From the cell containing the given text, extract its center point as (x, y) coordinate. 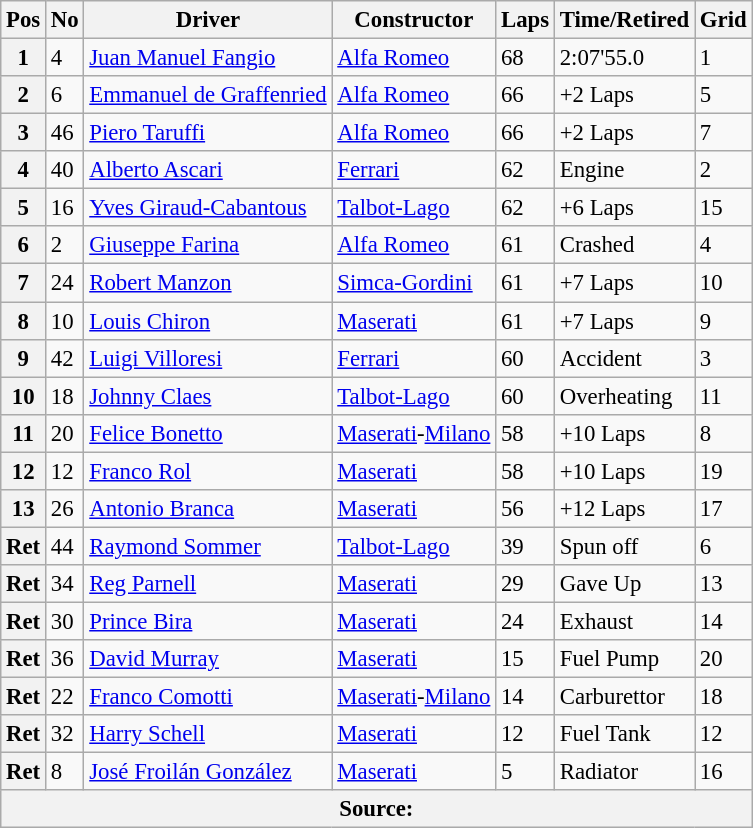
No (65, 20)
Spun off (624, 546)
Crashed (624, 245)
68 (526, 58)
46 (65, 133)
Overheating (624, 396)
Constructor (414, 20)
34 (65, 584)
Fuel Tank (624, 734)
Laps (526, 20)
Simca-Gordini (414, 283)
Time/Retired (624, 20)
36 (65, 659)
Radiator (624, 772)
44 (65, 546)
Johnny Claes (208, 396)
Franco Rol (208, 471)
Exhaust (624, 621)
Luigi Villoresi (208, 358)
Source: (376, 809)
José Froilán González (208, 772)
Grid (722, 20)
56 (526, 509)
Alberto Ascari (208, 170)
Fuel Pump (624, 659)
Giuseppe Farina (208, 245)
Robert Manzon (208, 283)
David Murray (208, 659)
+12 Laps (624, 509)
Carburettor (624, 697)
Antonio Branca (208, 509)
26 (65, 509)
Reg Parnell (208, 584)
Emmanuel de Graffenried (208, 95)
30 (65, 621)
Louis Chiron (208, 321)
39 (526, 546)
Accident (624, 358)
Yves Giraud-Cabantous (208, 208)
19 (722, 471)
Felice Bonetto (208, 433)
22 (65, 697)
29 (526, 584)
17 (722, 509)
32 (65, 734)
Pos (24, 20)
42 (65, 358)
Driver (208, 20)
2:07'55.0 (624, 58)
Franco Comotti (208, 697)
Prince Bira (208, 621)
Harry Schell (208, 734)
Juan Manuel Fangio (208, 58)
Piero Taruffi (208, 133)
Raymond Sommer (208, 546)
Gave Up (624, 584)
+6 Laps (624, 208)
Engine (624, 170)
40 (65, 170)
